Pinpoint the cell where the given text exists, returning its (x, y) midpoint coordinate. 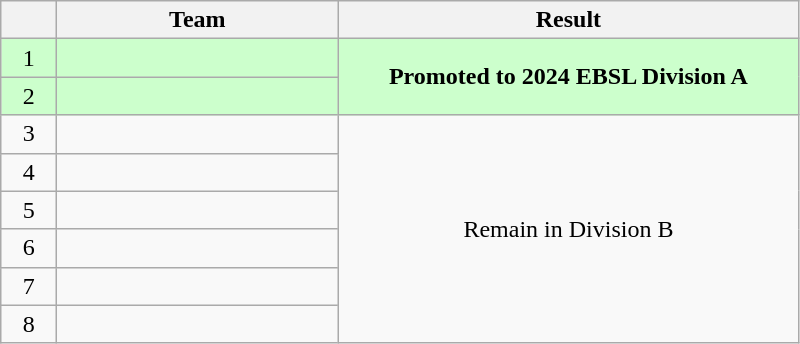
8 (29, 324)
3 (29, 134)
6 (29, 248)
Team (198, 20)
Remain in Division B (568, 229)
Promoted to 2024 EBSL Division A (568, 77)
2 (29, 96)
5 (29, 210)
7 (29, 286)
1 (29, 58)
4 (29, 172)
Result (568, 20)
